Output the (x, y) coordinate of the center of the cell containing the given text.  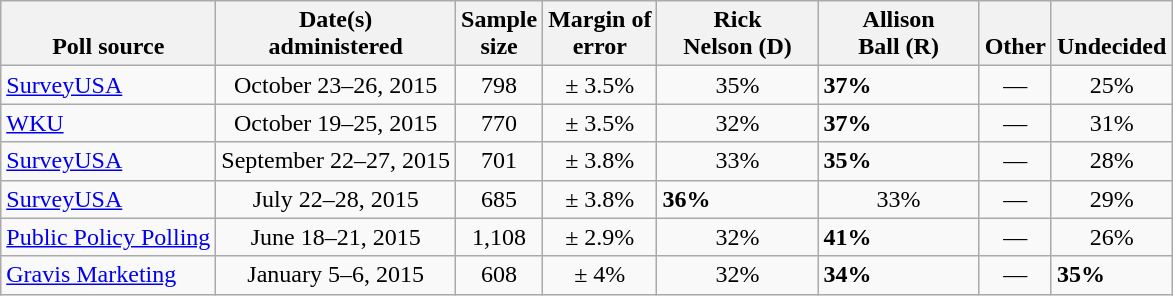
36% (738, 199)
26% (1111, 237)
Margin oferror (600, 34)
Gravis Marketing (108, 275)
Public Policy Polling (108, 237)
October 19–25, 2015 (336, 123)
770 (500, 123)
34% (898, 275)
25% (1111, 85)
608 (500, 275)
31% (1111, 123)
Samplesize (500, 34)
October 23–26, 2015 (336, 85)
Other (1015, 34)
January 5–6, 2015 (336, 275)
RickNelson (D) (738, 34)
September 22–27, 2015 (336, 161)
Poll source (108, 34)
± 4% (600, 275)
June 18–21, 2015 (336, 237)
41% (898, 237)
28% (1111, 161)
Undecided (1111, 34)
685 (500, 199)
± 2.9% (600, 237)
AllisonBall (R) (898, 34)
29% (1111, 199)
798 (500, 85)
701 (500, 161)
July 22–28, 2015 (336, 199)
WKU (108, 123)
Date(s)administered (336, 34)
1,108 (500, 237)
